Scan for the cell matching the given text and deliver its [X, Y] coordinate at center. 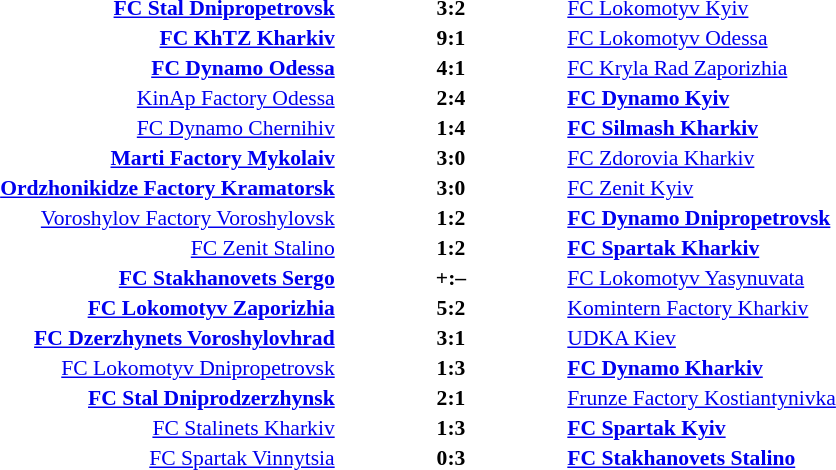
+:– [452, 278]
2:1 [452, 398]
3:1 [452, 338]
4:1 [452, 68]
1:4 [452, 128]
2:4 [452, 98]
5:2 [452, 308]
9:1 [452, 38]
